For the text-containing cell, return its midpoint in [x, y] coordinate format. 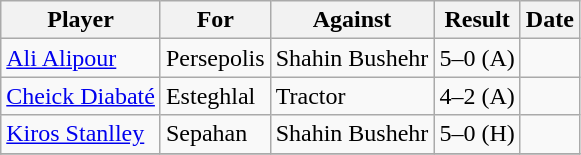
4–2 (A) [477, 96]
Date [550, 20]
Esteghlal [215, 96]
Player [81, 20]
Cheick Diabaté [81, 96]
Result [477, 20]
Against [352, 20]
5–0 (A) [477, 58]
5–0 (H) [477, 134]
Sepahan [215, 134]
Persepolis [215, 58]
For [215, 20]
Tractor [352, 96]
Kiros Stanlley [81, 134]
Ali Alipour [81, 58]
